Provide the [X, Y] coordinate of the cell's center where the given text is located.  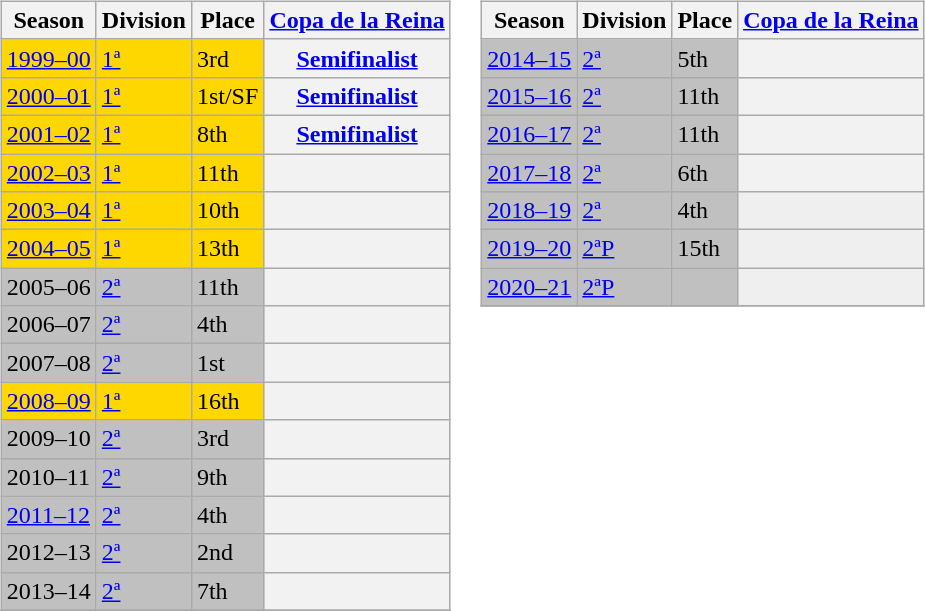
2005–06 [48, 287]
9th [227, 477]
13th [227, 249]
2018–19 [530, 211]
2014–15 [530, 58]
2006–07 [48, 325]
2013–14 [48, 591]
5th [705, 58]
2019–20 [530, 249]
2009–10 [48, 439]
8th [227, 134]
2001–02 [48, 134]
2008–09 [48, 401]
2012–13 [48, 553]
6th [705, 173]
2015–16 [530, 96]
15th [705, 249]
10th [227, 211]
7th [227, 591]
1st/SF [227, 96]
2007–08 [48, 363]
2000–01 [48, 96]
1999–00 [48, 58]
1st [227, 363]
2017–18 [530, 173]
2016–17 [530, 134]
2011–12 [48, 515]
2004–05 [48, 249]
2nd [227, 553]
16th [227, 401]
2010–11 [48, 477]
2002–03 [48, 173]
2020–21 [530, 287]
2003–04 [48, 211]
